Locate the cell with the specified text and output its [x, y] center coordinate. 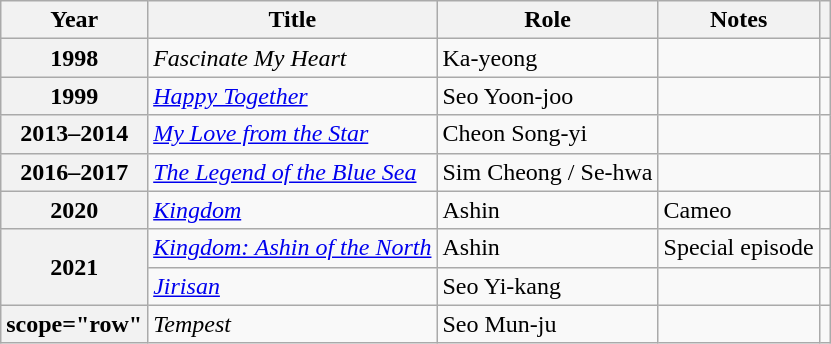
Happy Together [292, 96]
Special episode [738, 248]
Sim Cheong / Se-hwa [548, 172]
Kingdom: Ashin of the North [292, 248]
Cheon Song-yi [548, 134]
The Legend of the Blue Sea [292, 172]
My Love from the Star [292, 134]
1999 [74, 96]
Ka-yeong [548, 58]
2016–2017 [74, 172]
Seo Yoon-joo [548, 96]
scope="row" [74, 324]
Notes [738, 20]
Seo Yi-kang [548, 286]
Kingdom [292, 210]
Jirisan [292, 286]
Year [74, 20]
Cameo [738, 210]
1998 [74, 58]
2021 [74, 267]
Title [292, 20]
Tempest [292, 324]
Role [548, 20]
Seo Mun-ju [548, 324]
Fascinate My Heart [292, 58]
2020 [74, 210]
2013–2014 [74, 134]
